Pinpoint the cell where the given text exists, returning its [x, y] midpoint coordinate. 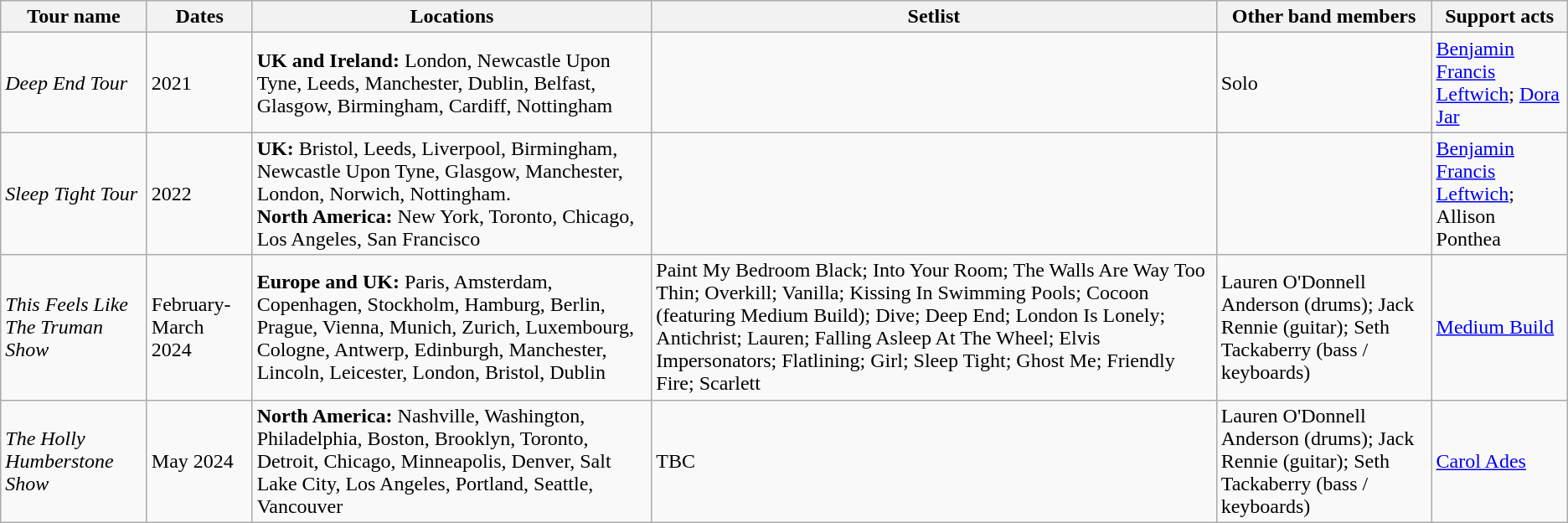
The Holly Humberstone Show [74, 461]
Solo [1323, 82]
2021 [199, 82]
Carol Ades [1499, 461]
Benjamin Francis Leftwich; Dora Jar [1499, 82]
UK and Ireland: London, Newcastle Upon Tyne, Leeds, Manchester, Dublin, Belfast, Glasgow, Birmingham, Cardiff, Nottingham [452, 82]
Tour name [74, 17]
This Feels Like The Truman Show [74, 327]
Dates [199, 17]
Setlist [934, 17]
2022 [199, 194]
Support acts [1499, 17]
Medium Build [1499, 327]
Deep End Tour [74, 82]
February-March 2024 [199, 327]
Locations [452, 17]
Other band members [1323, 17]
TBC [934, 461]
Sleep Tight Tour [74, 194]
Benjamin Francis Leftwich; Allison Ponthea [1499, 194]
May 2024 [199, 461]
